Detect which cell encompasses the target text, then output its [X, Y] center coordinate. 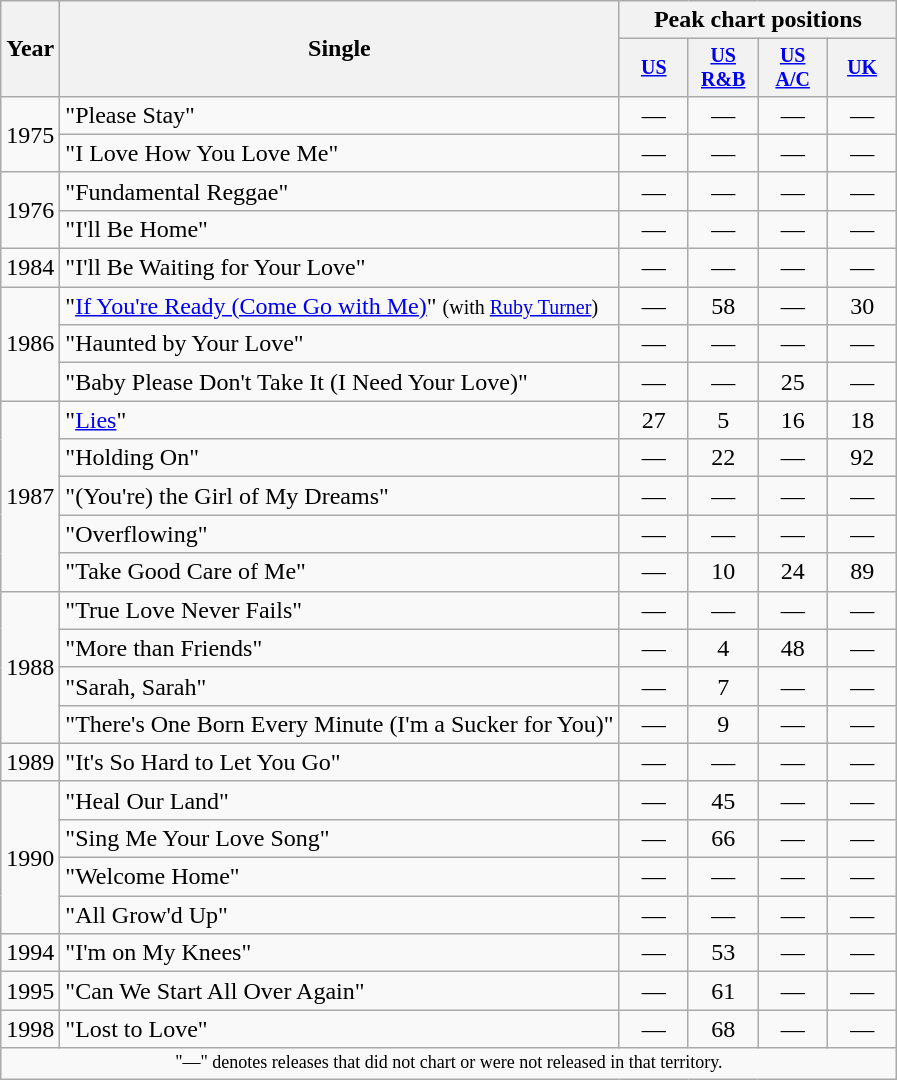
1987 [30, 496]
US R&B [722, 68]
1986 [30, 344]
Single [340, 49]
"(You're) the Girl of My Dreams" [340, 496]
16 [792, 420]
"If You're Ready (Come Go with Me)" (with Ruby Turner) [340, 306]
7 [722, 686]
92 [862, 458]
UK [862, 68]
"Welcome Home" [340, 877]
53 [722, 953]
"True Love Never Fails" [340, 610]
10 [722, 572]
1975 [30, 134]
"Sing Me Your Love Song" [340, 838]
1998 [30, 1029]
"Take Good Care of Me" [340, 572]
"Can We Start All Over Again" [340, 991]
30 [862, 306]
"Please Stay" [340, 115]
"More than Friends" [340, 648]
"I Love How You Love Me" [340, 153]
"It's So Hard to Let You Go" [340, 762]
"Lies" [340, 420]
61 [722, 991]
"Baby Please Don't Take It (I Need Your Love)" [340, 382]
1984 [30, 268]
1995 [30, 991]
58 [722, 306]
"All Grow'd Up" [340, 915]
68 [722, 1029]
27 [654, 420]
89 [862, 572]
22 [722, 458]
1988 [30, 667]
"Fundamental Reggae" [340, 191]
"—" denotes releases that did not chart or were not released in that territory. [449, 1064]
"Lost to Love" [340, 1029]
1994 [30, 953]
9 [722, 724]
"Holding On" [340, 458]
US A/C [792, 68]
45 [722, 800]
1989 [30, 762]
18 [862, 420]
US [654, 68]
Peak chart positions [758, 20]
Year [30, 49]
"I'm on My Knees" [340, 953]
"Overflowing" [340, 534]
"Sarah, Sarah" [340, 686]
1976 [30, 210]
"I'll Be Waiting for Your Love" [340, 268]
48 [792, 648]
"Heal Our Land" [340, 800]
"Haunted by Your Love" [340, 344]
"I'll Be Home" [340, 229]
"There's One Born Every Minute (I'm a Sucker for You)" [340, 724]
24 [792, 572]
25 [792, 382]
1990 [30, 857]
66 [722, 838]
5 [722, 420]
4 [722, 648]
